Pinpoint the cell where the given text exists, returning its [x, y] midpoint coordinate. 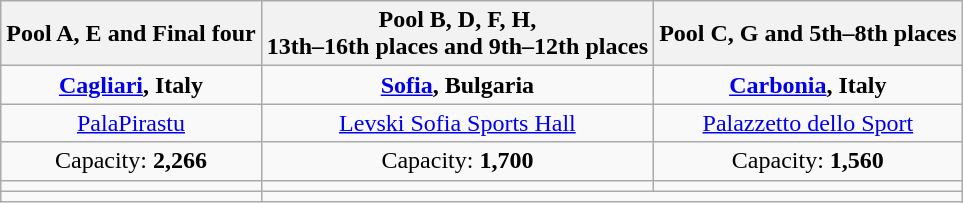
Carbonia, Italy [808, 85]
Cagliari, Italy [131, 85]
Pool C, G and 5th–8th places [808, 34]
Capacity: 1,700 [457, 161]
Sofia, Bulgaria [457, 85]
Pool A, E and Final four [131, 34]
Capacity: 1,560 [808, 161]
Levski Sofia Sports Hall [457, 123]
PalaPirastu [131, 123]
Palazzetto dello Sport [808, 123]
Pool B, D, F, H,13th–16th places and 9th–12th places [457, 34]
Capacity: 2,266 [131, 161]
